Detect which cell encompasses the target text, then output its (X, Y) center coordinate. 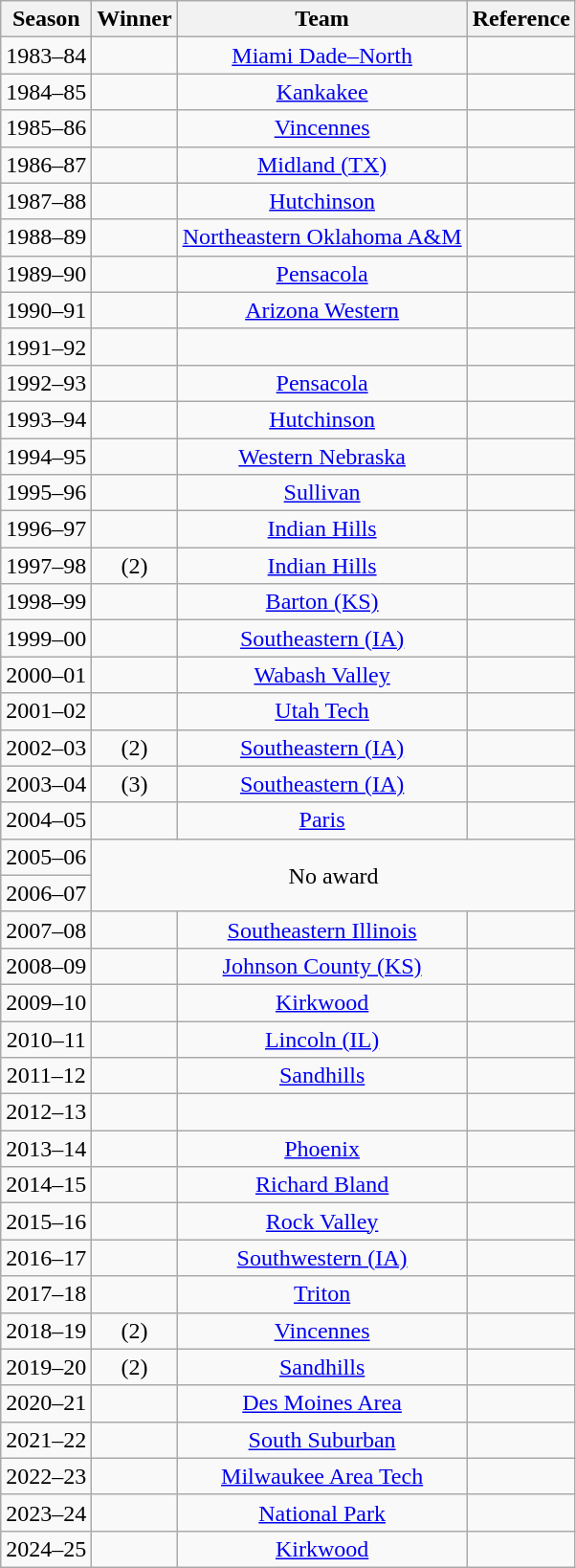
Triton (321, 1294)
Des Moines Area (321, 1403)
2017–18 (46, 1294)
Richard Bland (321, 1185)
Reference (521, 19)
1997–98 (46, 566)
Winner (134, 19)
Wabash Valley (321, 675)
Arizona Western (321, 310)
1985–86 (46, 128)
1993–94 (46, 419)
1992–93 (46, 383)
2003–04 (46, 784)
Season (46, 19)
2004–05 (46, 820)
1999–00 (46, 638)
Paris (321, 820)
1998–99 (46, 602)
1994–95 (46, 457)
2009–10 (46, 1002)
2005–06 (46, 857)
Kankakee (321, 92)
2023–24 (46, 1512)
2001–02 (46, 711)
2015–16 (46, 1221)
2018–19 (46, 1331)
National Park (321, 1512)
Team (321, 19)
Phoenix (321, 1149)
Southeastern Illinois (321, 930)
1984–85 (46, 92)
2021–22 (46, 1440)
Western Nebraska (321, 457)
Utah Tech (321, 711)
Northeastern Oklahoma A&M (321, 237)
2014–15 (46, 1185)
2024–25 (46, 1549)
Southwestern (IA) (321, 1258)
Miami Dade–North (321, 56)
1983–84 (46, 56)
Sullivan (321, 493)
Lincoln (IL) (321, 1039)
2020–21 (46, 1403)
Midland (TX) (321, 165)
1996–97 (46, 529)
2010–11 (46, 1039)
1986–87 (46, 165)
2016–17 (46, 1258)
South Suburban (321, 1440)
2022–23 (46, 1476)
No award (334, 875)
1990–91 (46, 310)
Rock Valley (321, 1221)
Milwaukee Area Tech (321, 1476)
Barton (KS) (321, 602)
(3) (134, 784)
1987–88 (46, 201)
2013–14 (46, 1149)
1989–90 (46, 274)
1991–92 (46, 347)
2006–07 (46, 893)
1988–89 (46, 237)
2012–13 (46, 1112)
1995–96 (46, 493)
2000–01 (46, 675)
2007–08 (46, 930)
Johnson County (KS) (321, 966)
2002–03 (46, 748)
2019–20 (46, 1367)
2008–09 (46, 966)
2011–12 (46, 1076)
